Return [X, Y] of the center of cell containing provided text 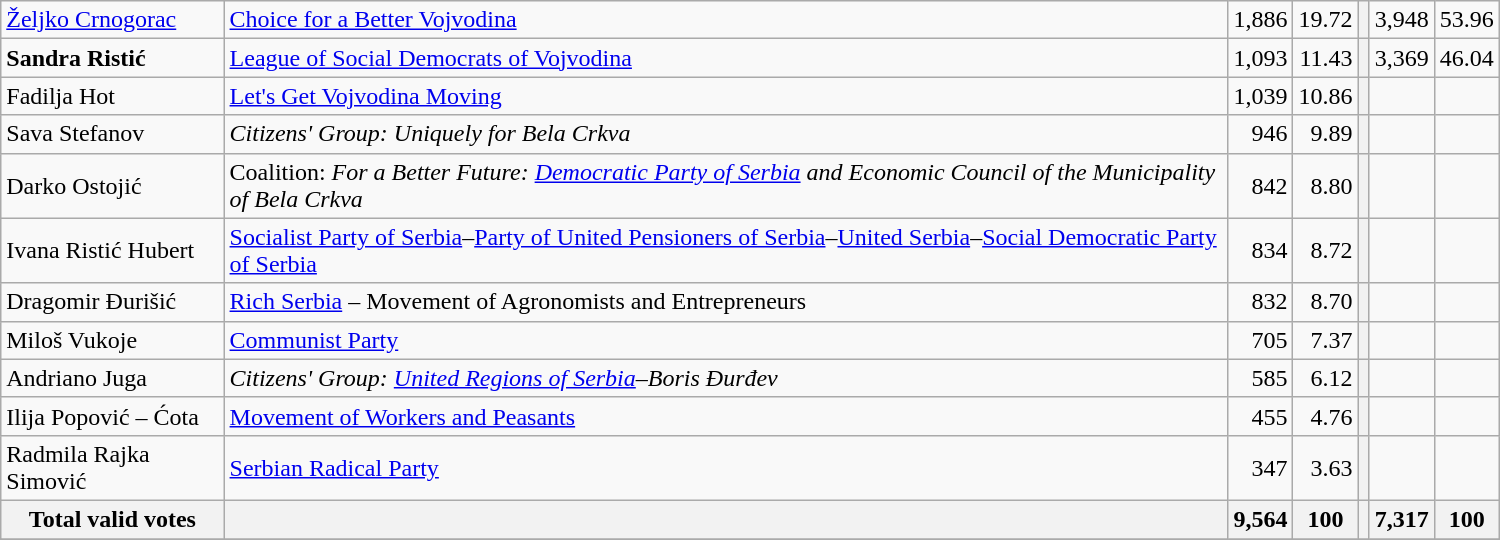
946 [1260, 134]
Andriano Juga [112, 378]
Communist Party [726, 340]
8.70 [1326, 302]
53.96 [1466, 20]
7.37 [1326, 340]
19.72 [1326, 20]
1,093 [1260, 58]
9.89 [1326, 134]
Rich Serbia – Movement of Agronomists and Entrepreneurs [726, 302]
842 [1260, 186]
Sava Stefanov [112, 134]
705 [1260, 340]
Željko Crnogorac [112, 20]
Movement of Workers and Peasants [726, 416]
4.76 [1326, 416]
3,948 [1402, 20]
1,886 [1260, 20]
455 [1260, 416]
6.12 [1326, 378]
1,039 [1260, 96]
Radmila Rajka Simović [112, 468]
834 [1260, 250]
Miloš Vukoje [112, 340]
46.04 [1466, 58]
Total valid votes [112, 519]
3.63 [1326, 468]
Socialist Party of Serbia–Party of United Pensioners of Serbia–United Serbia–Social Democratic Party of Serbia [726, 250]
Ilija Popović – Ćota [112, 416]
9,564 [1260, 519]
347 [1260, 468]
Coalition: For a Better Future: Democratic Party of Serbia and Economic Council of the Municipality of Bela Crkva [726, 186]
Citizens' Group: United Regions of Serbia–Boris Đurđev [726, 378]
832 [1260, 302]
League of Social Democrats of Vojvodina [726, 58]
3,369 [1402, 58]
Fadilja Hot [112, 96]
Sandra Ristić [112, 58]
Dragomir Đurišić [112, 302]
Choice for a Better Vojvodina [726, 20]
8.72 [1326, 250]
Darko Ostojić [112, 186]
Citizens' Group: Uniquely for Bela Crkva [726, 134]
Let's Get Vojvodina Moving [726, 96]
10.86 [1326, 96]
8.80 [1326, 186]
Serbian Radical Party [726, 468]
11.43 [1326, 58]
7,317 [1402, 519]
Ivana Ristić Hubert [112, 250]
585 [1260, 378]
